Extract the [X, Y] coordinate from the center of the cell holding the provided text.  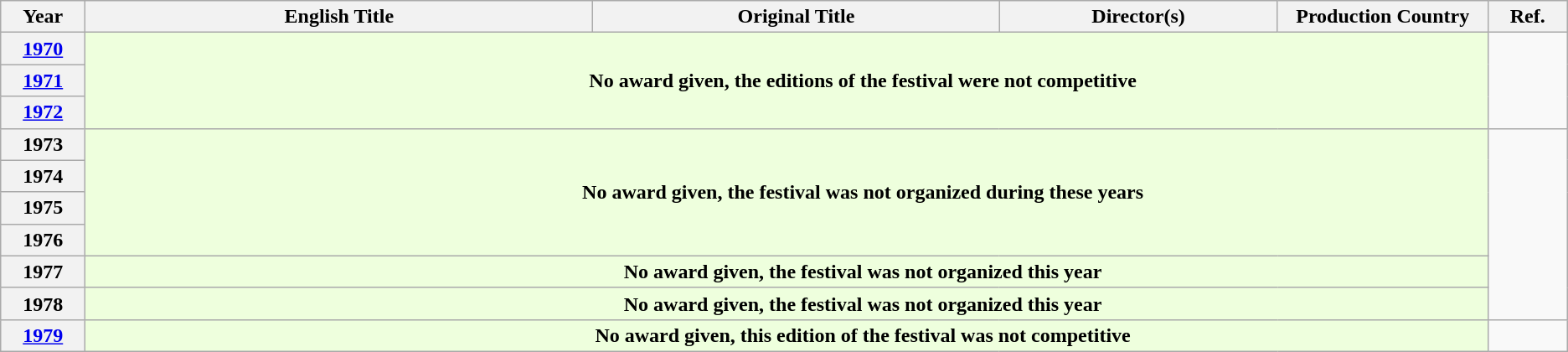
1977 [44, 272]
Original Title [796, 17]
1970 [44, 49]
1976 [44, 240]
Director(s) [1138, 17]
1979 [44, 335]
1974 [44, 176]
Ref. [1528, 17]
1972 [44, 112]
No award given, the editions of the festival were not competitive [787, 80]
English Title [339, 17]
1978 [44, 303]
1973 [44, 144]
1975 [44, 208]
No award given, the festival was not organized during these years [787, 192]
No award given, this edition of the festival was not competitive [787, 335]
Production Country [1382, 17]
1971 [44, 80]
Year [44, 17]
